Output the [X, Y] coordinate of the center of the cell containing the given text.  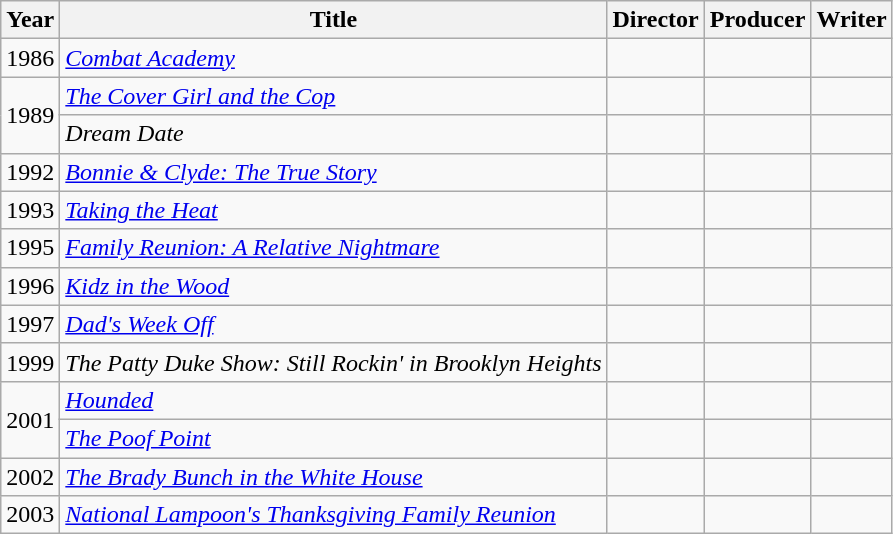
Director [656, 20]
1996 [30, 286]
1986 [30, 58]
1992 [30, 172]
The Patty Duke Show: Still Rockin' in Brooklyn Heights [334, 362]
The Cover Girl and the Cop [334, 96]
Combat Academy [334, 58]
Taking the Heat [334, 210]
2001 [30, 419]
Title [334, 20]
Family Reunion: A Relative Nightmare [334, 248]
1995 [30, 248]
Year [30, 20]
The Poof Point [334, 438]
Kidz in the Wood [334, 286]
2002 [30, 477]
2003 [30, 515]
National Lampoon's Thanksgiving Family Reunion [334, 515]
Writer [852, 20]
1993 [30, 210]
1999 [30, 362]
Producer [758, 20]
1989 [30, 115]
The Brady Bunch in the White House [334, 477]
1997 [30, 324]
Hounded [334, 400]
Dad's Week Off [334, 324]
Bonnie & Clyde: The True Story [334, 172]
Dream Date [334, 134]
